Return [X, Y] of the center of cell containing provided text 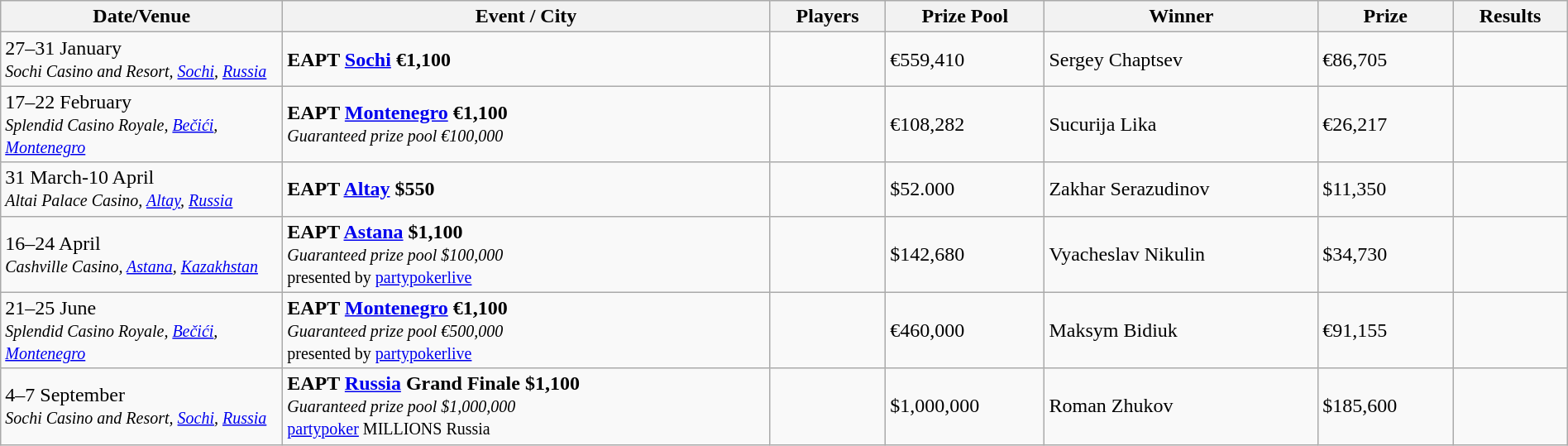
27–31 JanuarySochi Casino and Resort, Sochi, Russia [142, 60]
EAPT Sochi €1,100 [526, 60]
Date/Venue [142, 17]
17–22 FebruarySplendid Casino Royale, Bečići, Montenegro [142, 124]
Sergey Chaptsev [1181, 60]
Vyacheslav Nikulin [1181, 254]
EAPT Montenegro €1,100Guaranteed prize pool €100,000 [526, 124]
Prize Pool [965, 17]
Winner [1181, 17]
EAPT Russia Grand Finale $1,100Guaranteed prize pool $1,000,000partypoker MILLIONS Russia [526, 406]
Zakhar Serazudinov [1181, 189]
Sucurija Lika [1181, 124]
Event / City [526, 17]
€91,155 [1386, 330]
EAPT Astana $1,100Guaranteed prize pool $100,000 presented by partypokerlive [526, 254]
$34,730 [1386, 254]
$1,000,000 [965, 406]
16–24 AprilCashville Casino, Astana, Kazakhstan [142, 254]
$11,350 [1386, 189]
EAPT Altay $550 [526, 189]
31 March-10 AprilAltai Palace Casino, Altay, Russia [142, 189]
€460,000 [965, 330]
Prize [1386, 17]
€559,410 [965, 60]
Results [1510, 17]
$52.000 [965, 189]
Players [827, 17]
€86,705 [1386, 60]
4–7 SeptemberSochi Casino and Resort, Sochi, Russia [142, 406]
€26,217 [1386, 124]
EAPT Montenegro €1,100Guaranteed prize pool €500,000 presented by partypokerlive [526, 330]
$185,600 [1386, 406]
Maksym Bidiuk [1181, 330]
21–25 JuneSplendid Casino Royale, Bečići, Montenegro [142, 330]
$142,680 [965, 254]
€108,282 [965, 124]
Roman Zhukov [1181, 406]
